Extract the [X, Y] coordinate from the center of the cell holding the provided text.  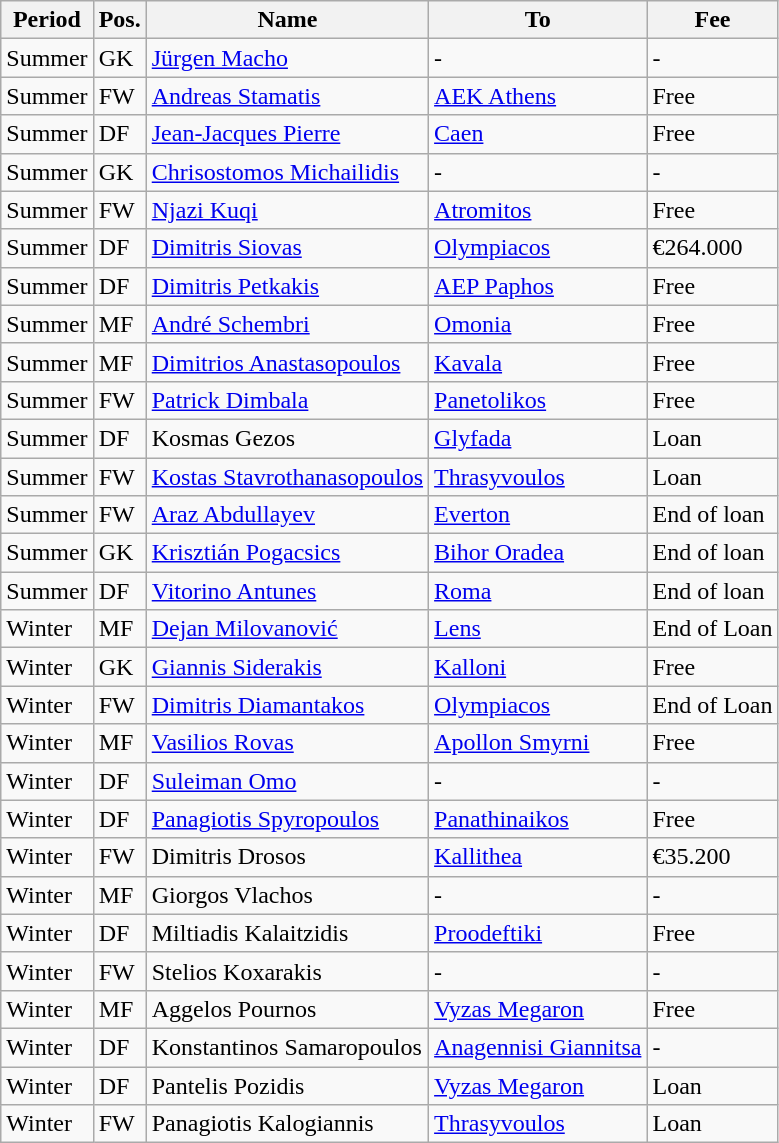
Glyfada [538, 438]
Name [287, 20]
Giorgos Vlachos [287, 895]
Dimitris Petkakis [287, 286]
Atromitos [538, 210]
Kavala [538, 362]
Pantelis Pozidis [287, 1085]
Proodeftiki [538, 933]
AEP Paphos [538, 286]
Kostas Stavrothanasopoulos [287, 477]
Anagennisi Giannitsa [538, 1047]
Apollon Smyrni [538, 743]
Jürgen Macho [287, 58]
Dimitrios Anastasopoulos [287, 362]
Panagiotis Spyropoulos [287, 819]
Suleiman Omo [287, 781]
Miltiadis Kalaitzidis [287, 933]
Panagiotis Kalogiannis [287, 1124]
Period [47, 20]
Andreas Stamatis [287, 96]
André Schembri [287, 324]
Patrick Dimbala [287, 400]
Roma [538, 591]
To [538, 20]
Giannis Siderakis [287, 667]
Caen [538, 134]
Fee [712, 20]
Krisztián Pogacsics [287, 553]
Panetolikos [538, 400]
Kalloni [538, 667]
Chrisostomos Michailidis [287, 172]
Everton [538, 515]
Vitorino Antunes [287, 591]
Panathinaikos [538, 819]
AEK Athens [538, 96]
Dimitris Diamantakos [287, 705]
Jean-Jacques Pierre [287, 134]
Bihor Oradea [538, 553]
Vasilios Rovas [287, 743]
Stelios Koxarakis [287, 971]
Dimitris Drosos [287, 857]
Pos. [120, 20]
Omonia [538, 324]
€264.000 [712, 248]
Kallithea [538, 857]
Kosmas Gezos [287, 438]
€35.200 [712, 857]
Lens [538, 629]
Njazi Kuqi [287, 210]
Araz Abdullayev [287, 515]
Aggelos Pournos [287, 1009]
Dejan Milovanović [287, 629]
Dimitris Siovas [287, 248]
Konstantinos Samaropoulos [287, 1047]
